From the cell containing the given text, extract its center point as [X, Y] coordinate. 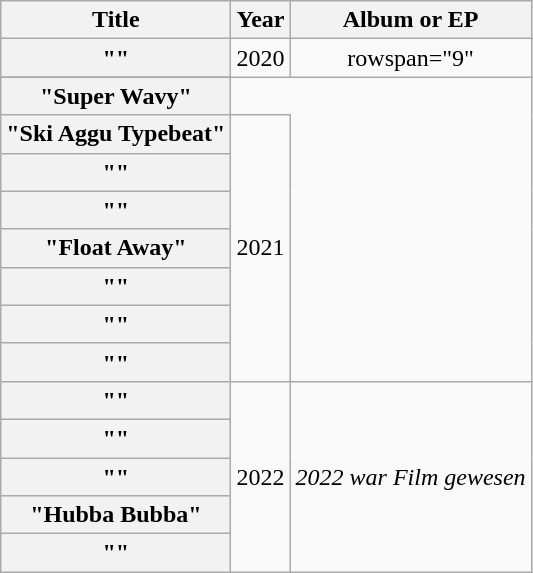
Year [260, 20]
2022 war Film gewesen [410, 476]
"Ski Aggu Typebeat" [116, 134]
2021 [260, 248]
"Super Wavy" [116, 96]
2020 [260, 58]
Album or EP [410, 20]
"Float Away" [116, 248]
2022 [260, 476]
rowspan="9" [410, 58]
Title [116, 20]
"Hubba Bubba" [116, 515]
